Locate the cell with the specified text and output its [X, Y] center coordinate. 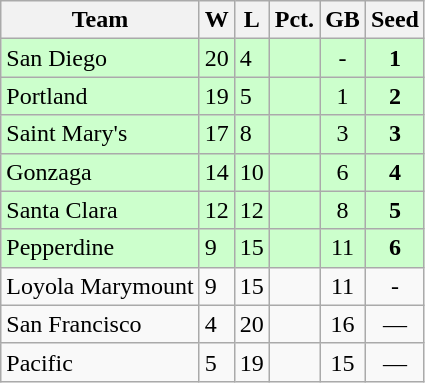
Seed [394, 20]
San Francisco [100, 324]
Pacific [100, 362]
L [252, 20]
Pepperdine [100, 248]
16 [343, 324]
San Diego [100, 58]
Loyola Marymount [100, 286]
W [216, 20]
2 [394, 96]
Team [100, 20]
10 [252, 172]
GB [343, 20]
Gonzaga [100, 172]
Saint Mary's [100, 134]
14 [216, 172]
Portland [100, 96]
17 [216, 134]
Pct. [294, 20]
Santa Clara [100, 210]
